Find where the given text appears and provide that cell's center as [X, Y] coordinate. 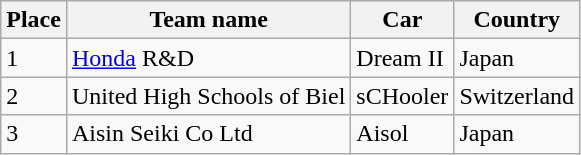
Aisol [402, 134]
Aisin Seiki Co Ltd [208, 134]
Place [34, 20]
Country [517, 20]
Car [402, 20]
1 [34, 58]
Honda R&D [208, 58]
Switzerland [517, 96]
Dream II [402, 58]
Team name [208, 20]
United High Schools of Biel [208, 96]
2 [34, 96]
3 [34, 134]
sCHooler [402, 96]
